Capture the cell that displays the provided text and extract its (X, Y) central coordinate. 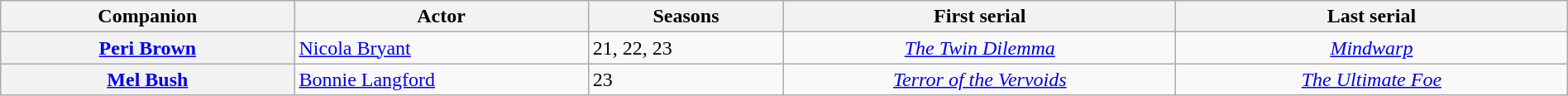
Peri Brown (147, 48)
Companion (147, 17)
The Ultimate Foe (1372, 79)
First serial (980, 17)
Bonnie Langford (442, 79)
Seasons (686, 17)
Mindwarp (1372, 48)
Actor (442, 17)
Mel Bush (147, 79)
23 (686, 79)
Nicola Bryant (442, 48)
Last serial (1372, 17)
Terror of the Vervoids (980, 79)
The Twin Dilemma (980, 48)
21, 22, 23 (686, 48)
